Find where the given text appears and provide that cell's center as [x, y] coordinate. 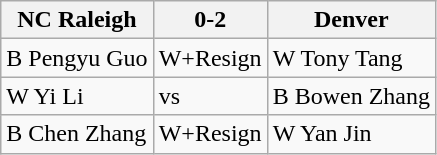
0-2 [210, 20]
vs [210, 96]
B Chen Zhang [77, 134]
W Yi Li [77, 96]
B Bowen Zhang [351, 96]
NC Raleigh [77, 20]
B Pengyu Guo [77, 58]
W Tony Tang [351, 58]
W Yan Jin [351, 134]
Denver [351, 20]
